Extract the (x, y) coordinate from the center of the cell holding the provided text.  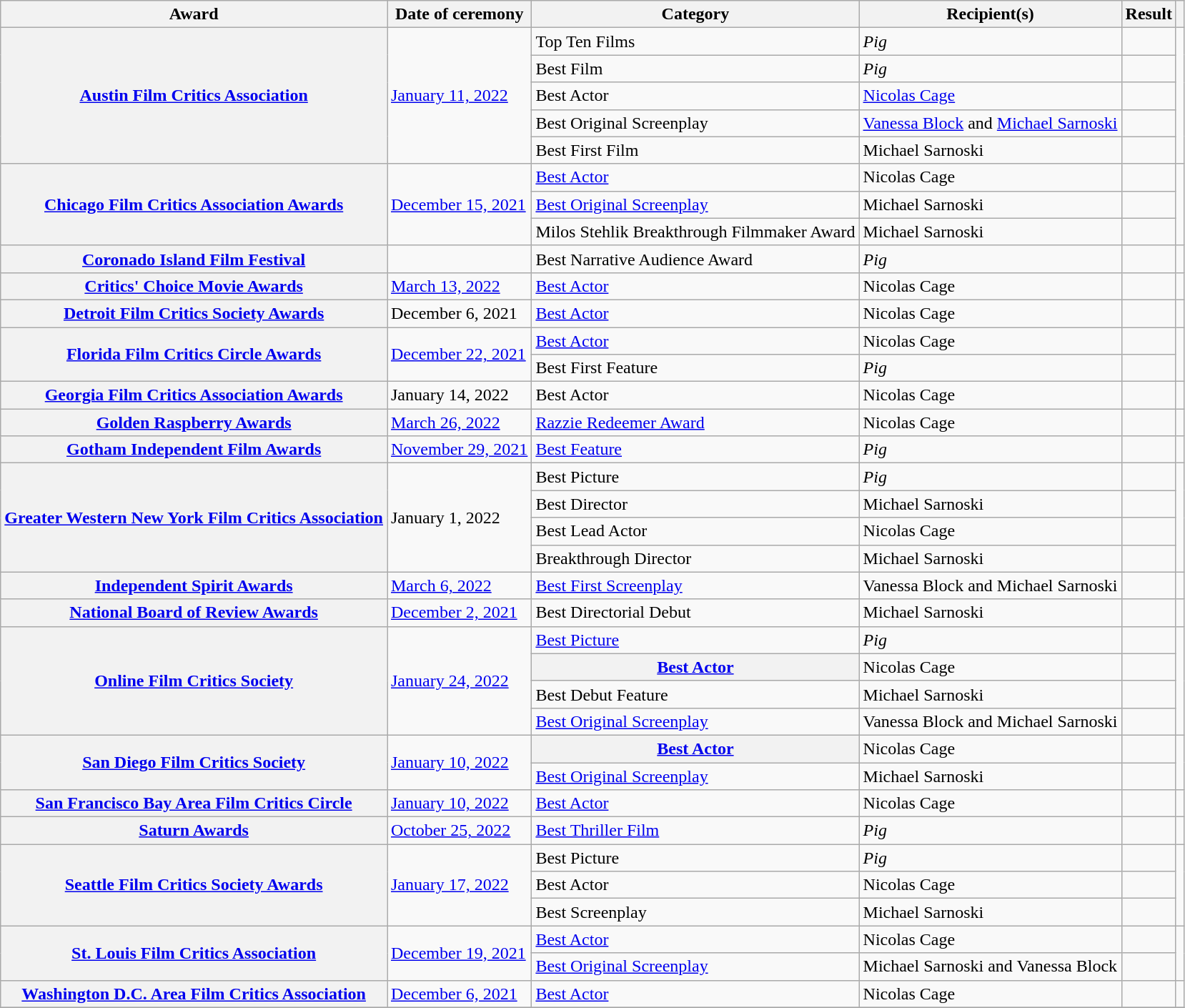
Golden Raspberry Awards (194, 423)
Georgia Film Critics Association Awards (194, 395)
March 26, 2022 (460, 423)
Washington D.C. Area Film Critics Association (194, 994)
Best Directorial Debut (695, 613)
Milos Stehlik Breakthrough Filmmaker Award (695, 232)
San Francisco Bay Area Film Critics Circle (194, 804)
October 25, 2022 (460, 831)
November 29, 2021 (460, 450)
Greater Western New York Film Critics Association (194, 518)
January 14, 2022 (460, 395)
Austin Film Critics Association (194, 96)
March 6, 2022 (460, 585)
Best Narrative Audience Award (695, 259)
December 2, 2021 (460, 613)
Best Director (695, 504)
Best Debut Feature (695, 694)
Chicago Film Critics Association Awards (194, 204)
Coronado Island Film Festival (194, 259)
December 22, 2021 (460, 355)
January 24, 2022 (460, 681)
January 11, 2022 (460, 96)
Best Thriller Film (695, 831)
December 15, 2021 (460, 204)
Recipient(s) (991, 14)
March 13, 2022 (460, 286)
Detroit Film Critics Society Awards (194, 313)
Best Feature (695, 450)
Razzie Redeemer Award (695, 423)
Saturn Awards (194, 831)
St. Louis Film Critics Association (194, 953)
Seattle Film Critics Society Awards (194, 885)
San Diego Film Critics Society (194, 762)
Best First Screenplay (695, 585)
Category (695, 14)
Florida Film Critics Circle Awards (194, 355)
Best First Feature (695, 368)
Michael Sarnoski and Vanessa Block (991, 967)
Best Film (695, 69)
Award (194, 14)
Gotham Independent Film Awards (194, 450)
Critics' Choice Movie Awards (194, 286)
National Board of Review Awards (194, 613)
Best Lead Actor (695, 531)
Date of ceremony (460, 14)
Best Screenplay (695, 912)
Online Film Critics Society (194, 681)
Independent Spirit Awards (194, 585)
Best First Film (695, 150)
January 17, 2022 (460, 885)
Result (1149, 14)
Top Ten Films (695, 41)
December 19, 2021 (460, 953)
January 1, 2022 (460, 518)
Breakthrough Director (695, 558)
